Pinpoint the cell where the given text exists, returning its [X, Y] midpoint coordinate. 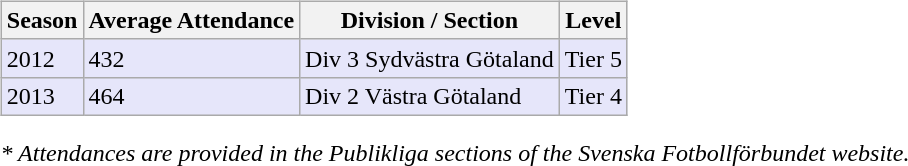
Division / Section [430, 20]
432 [192, 58]
464 [192, 96]
Average Attendance [192, 20]
2013 [42, 96]
Div 2 Västra Götaland [430, 96]
Div 3 Sydvästra Götaland [430, 58]
Tier 5 [593, 58]
Level [593, 20]
2012 [42, 58]
Tier 4 [593, 96]
Season [42, 20]
